Identify which cell holds the provided text, then report its (X, Y) central coordinate. 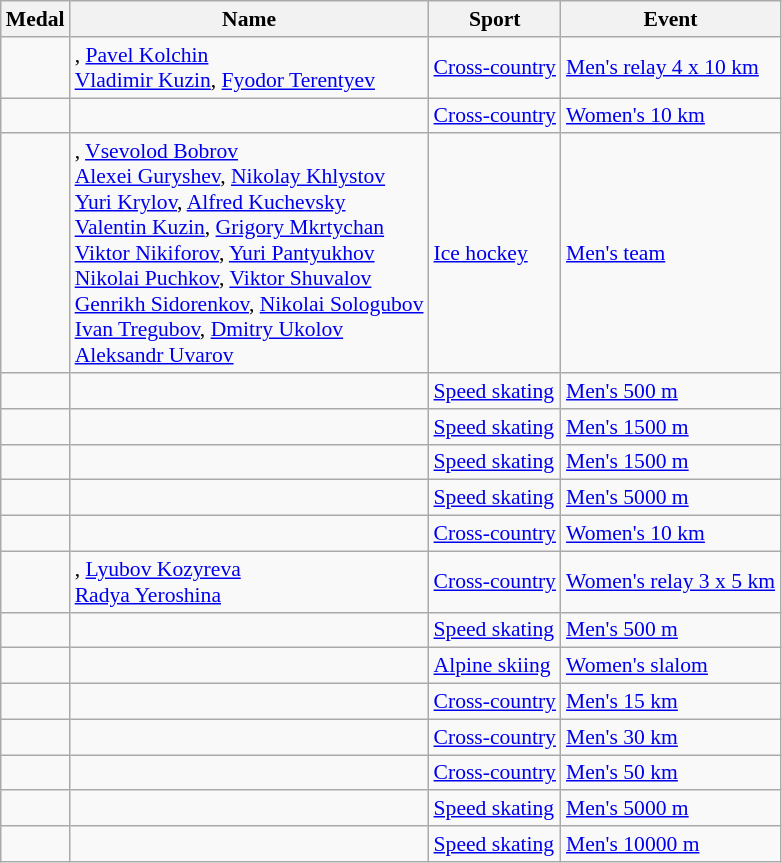
Sport (495, 19)
Men's relay 4 x 10 km (670, 68)
, Lyubov KozyrevaRadya Yeroshina (250, 582)
Men's 50 km (670, 773)
Event (670, 19)
, Pavel Kolchin Vladimir Kuzin, Fyodor Terentyev (250, 68)
Men's 15 km (670, 702)
Ice hockey (495, 254)
Medal (36, 19)
Women's relay 3 x 5 km (670, 582)
Men's 10000 m (670, 844)
Name (250, 19)
Men's team (670, 254)
Men's 30 km (670, 737)
Women's slalom (670, 666)
Alpine skiing (495, 666)
